Identify which cell holds the provided text, then report its (X, Y) central coordinate. 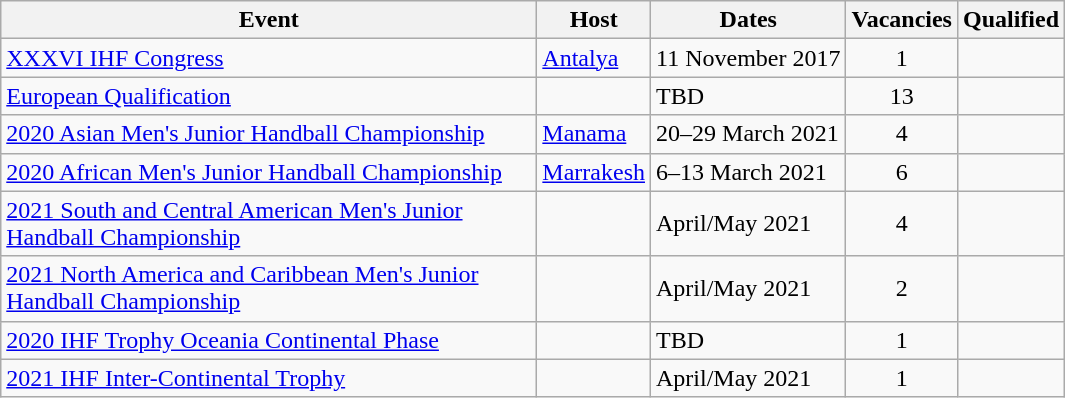
Qualified (1010, 20)
6–13 March 2021 (748, 172)
20–29 March 2021 (748, 134)
Vacancies (902, 20)
Manama (594, 134)
2021 South and Central American Men's Junior Handball Championship (269, 224)
European Qualification (269, 96)
XXXVI IHF Congress (269, 58)
11 November 2017 (748, 58)
6 (902, 172)
Antalya (594, 58)
Host (594, 20)
13 (902, 96)
Dates (748, 20)
2021 IHF Inter-Continental Trophy (269, 378)
2020 Asian Men's Junior Handball Championship (269, 134)
2020 African Men's Junior Handball Championship (269, 172)
2021 North America and Caribbean Men's Junior Handball Championship (269, 288)
2 (902, 288)
Marrakesh (594, 172)
2020 IHF Trophy Oceania Continental Phase (269, 340)
Event (269, 20)
